Output the [X, Y] coordinate of the center of the cell containing the given text.  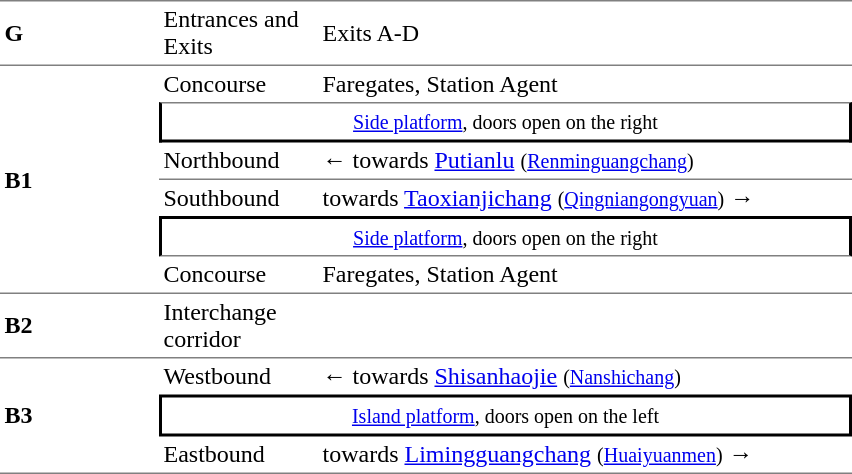
B1 [80, 180]
Eastbound [238, 455]
← towards Shisanhaojie (Nanshichang) [585, 376]
Northbound [238, 161]
Entrances and Exits [238, 33]
Southbound [238, 198]
B2 [80, 326]
towards Limingguangchang (Huaiyuanmen) → [585, 455]
Westbound [238, 376]
Interchange corridor [238, 326]
B3 [80, 416]
towards Taoxianjichang (Qingniangongyuan) → [585, 198]
G [80, 33]
Exits A-D [585, 33]
← towards Putianlu (Renminguangchang) [585, 161]
Island platform, doors open on the left [506, 415]
